Output the (X, Y) coordinate of the center of the cell containing the given text.  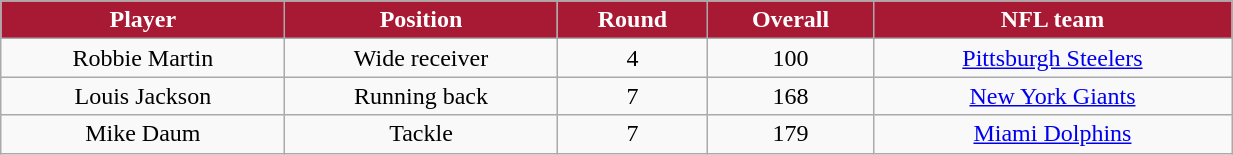
New York Giants (1052, 96)
4 (632, 58)
Wide receiver (421, 58)
100 (791, 58)
Position (421, 20)
168 (791, 96)
NFL team (1052, 20)
Tackle (421, 134)
Robbie Martin (143, 58)
Overall (791, 20)
Pittsburgh Steelers (1052, 58)
Mike Daum (143, 134)
Running back (421, 96)
Miami Dolphins (1052, 134)
Round (632, 20)
179 (791, 134)
Player (143, 20)
Louis Jackson (143, 96)
